Provide the [X, Y] coordinate of the cell's center where the given text is located.  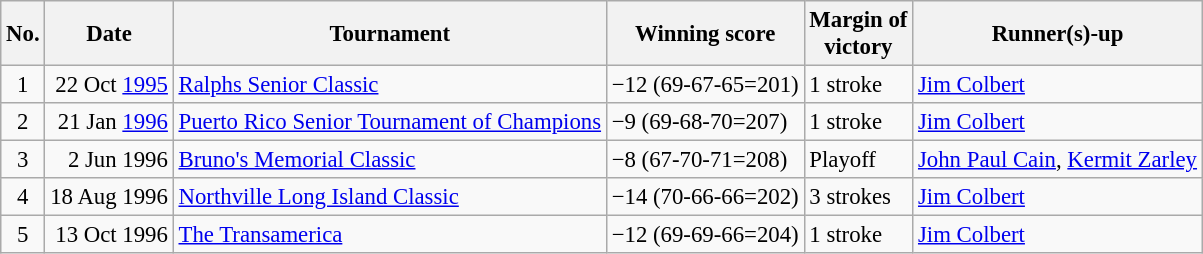
Winning score [705, 34]
−12 (69-69-66=204) [705, 235]
−12 (69-67-65=201) [705, 85]
21 Jan 1996 [109, 122]
The Transamerica [390, 235]
Playoff [858, 160]
Tournament [390, 34]
Date [109, 34]
Northville Long Island Classic [390, 197]
Ralphs Senior Classic [390, 85]
−14 (70-66-66=202) [705, 197]
4 [23, 197]
−9 (69-68-70=207) [705, 122]
Margin ofvictory [858, 34]
No. [23, 34]
Bruno's Memorial Classic [390, 160]
22 Oct 1995 [109, 85]
3 [23, 160]
2 [23, 122]
Puerto Rico Senior Tournament of Champions [390, 122]
John Paul Cain, Kermit Zarley [1058, 160]
5 [23, 235]
−8 (67-70-71=208) [705, 160]
18 Aug 1996 [109, 197]
3 strokes [858, 197]
Runner(s)-up [1058, 34]
1 [23, 85]
2 Jun 1996 [109, 160]
13 Oct 1996 [109, 235]
